Find where the given text appears and provide that cell's center as [X, Y] coordinate. 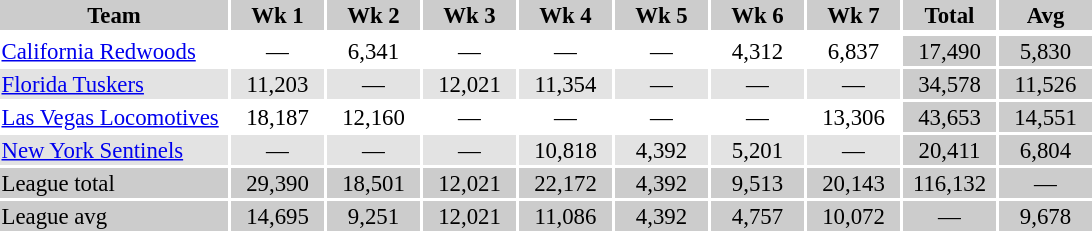
Wk 2 [374, 15]
5,201 [758, 150]
22,172 [566, 183]
Wk 1 [278, 15]
9,251 [374, 216]
9,513 [758, 183]
Wk 5 [662, 15]
18,187 [278, 117]
11,354 [566, 84]
6,837 [854, 51]
17,490 [950, 51]
11,203 [278, 84]
116,132 [950, 183]
14,551 [1046, 117]
12,160 [374, 117]
43,653 [950, 117]
11,526 [1046, 84]
14,695 [278, 216]
10,818 [566, 150]
Wk 3 [470, 15]
4,757 [758, 216]
League total [114, 183]
Wk 6 [758, 15]
Wk 4 [566, 15]
New York Sentinels [114, 150]
20,143 [854, 183]
Avg [1046, 15]
League avg [114, 216]
5,830 [1046, 51]
Florida Tuskers [114, 84]
Total [950, 15]
California Redwoods [114, 51]
20,411 [950, 150]
4,312 [758, 51]
Las Vegas Locomotives [114, 117]
10,072 [854, 216]
11,086 [566, 216]
13,306 [854, 117]
9,678 [1046, 216]
18,501 [374, 183]
34,578 [950, 84]
6,804 [1046, 150]
Wk 7 [854, 15]
6,341 [374, 51]
29,390 [278, 183]
Team [114, 15]
